Determine the [x, y] coordinate at the center of the cell enclosing the given text.  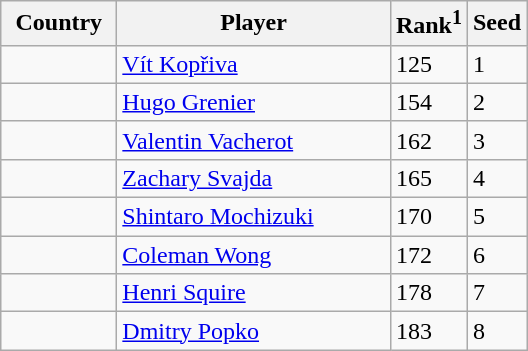
8 [496, 331]
5 [496, 217]
6 [496, 255]
154 [428, 102]
162 [428, 140]
183 [428, 331]
Player [254, 24]
Dmitry Popko [254, 331]
2 [496, 102]
4 [496, 178]
3 [496, 140]
7 [496, 293]
170 [428, 217]
1 [496, 64]
Seed [496, 24]
Coleman Wong [254, 255]
Country [59, 24]
165 [428, 178]
Valentin Vacherot [254, 140]
Zachary Svajda [254, 178]
Shintaro Mochizuki [254, 217]
172 [428, 255]
Rank1 [428, 24]
Vít Kopřiva [254, 64]
Henri Squire [254, 293]
Hugo Grenier [254, 102]
178 [428, 293]
125 [428, 64]
